Return [X, Y] of the center of cell containing provided text 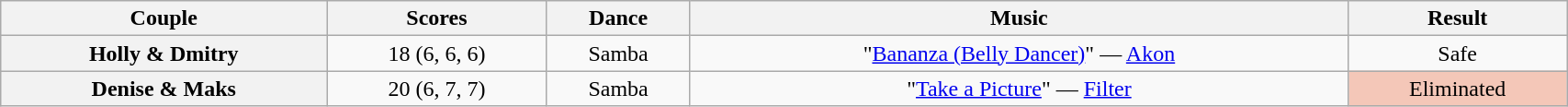
Holly & Dmitry [164, 53]
Dance [618, 18]
Scores [437, 18]
Couple [164, 18]
Eliminated [1458, 89]
Safe [1458, 53]
18 (6, 6, 6) [437, 53]
"Bananza (Belly Dancer)" — Akon [1020, 53]
20 (6, 7, 7) [437, 89]
Denise & Maks [164, 89]
Music [1020, 18]
Result [1458, 18]
"Take a Picture" — Filter [1020, 89]
